Locate the cell with the specified text and output its [X, Y] center coordinate. 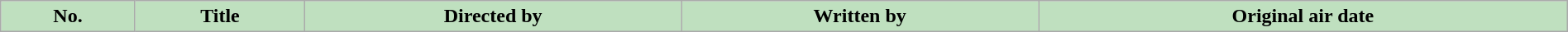
Written by [860, 16]
No. [68, 16]
Original air date [1303, 16]
Title [220, 16]
Directed by [493, 16]
